Identify which cell holds the provided text, then report its (X, Y) central coordinate. 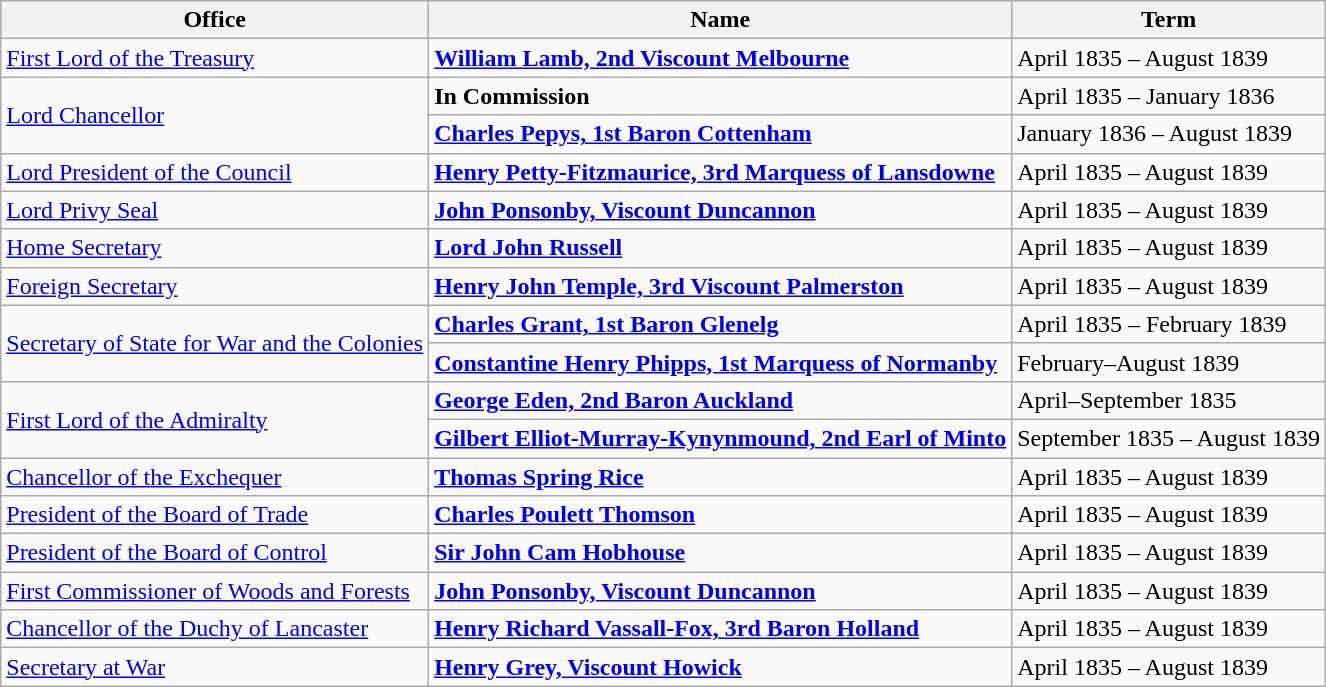
Gilbert Elliot-Murray-Kynynmound, 2nd Earl of Minto (720, 438)
Chancellor of the Duchy of Lancaster (215, 629)
April 1835 – February 1839 (1169, 324)
Charles Pepys, 1st Baron Cottenham (720, 134)
First Lord of the Treasury (215, 58)
In Commission (720, 96)
Charles Poulett Thomson (720, 515)
George Eden, 2nd Baron Auckland (720, 400)
Charles Grant, 1st Baron Glenelg (720, 324)
Name (720, 20)
Foreign Secretary (215, 286)
Chancellor of the Exchequer (215, 477)
First Commissioner of Woods and Forests (215, 591)
Office (215, 20)
President of the Board of Control (215, 553)
Henry Richard Vassall-Fox, 3rd Baron Holland (720, 629)
Henry Petty-Fitzmaurice, 3rd Marquess of Lansdowne (720, 172)
Lord Privy Seal (215, 210)
Secretary of State for War and the Colonies (215, 343)
Henry Grey, Viscount Howick (720, 667)
Term (1169, 20)
Lord President of the Council (215, 172)
Lord Chancellor (215, 115)
February–August 1839 (1169, 362)
William Lamb, 2nd Viscount Melbourne (720, 58)
Henry John Temple, 3rd Viscount Palmerston (720, 286)
Constantine Henry Phipps, 1st Marquess of Normanby (720, 362)
April–September 1835 (1169, 400)
First Lord of the Admiralty (215, 419)
Secretary at War (215, 667)
Thomas Spring Rice (720, 477)
Home Secretary (215, 248)
September 1835 – August 1839 (1169, 438)
April 1835 – January 1836 (1169, 96)
Sir John Cam Hobhouse (720, 553)
Lord John Russell (720, 248)
January 1836 – August 1839 (1169, 134)
President of the Board of Trade (215, 515)
